Extract the [X, Y] coordinate from the center of the cell holding the provided text.  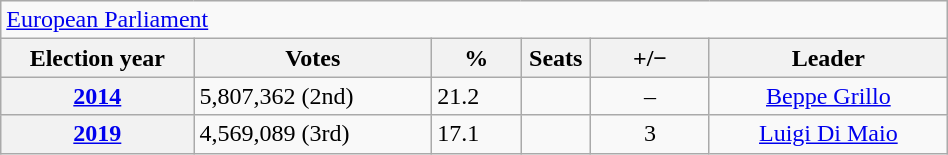
21.2 [476, 96]
– [650, 96]
3 [650, 134]
Leader [828, 58]
Election year [98, 58]
5,807,362 (2nd) [313, 96]
Seats [556, 58]
Beppe Grillo [828, 96]
+/− [650, 58]
Luigi Di Maio [828, 134]
4,569,089 (3rd) [313, 134]
17.1 [476, 134]
2019 [98, 134]
European Parliament [474, 20]
% [476, 58]
Votes [313, 58]
2014 [98, 96]
